Capture the cell that displays the provided text and extract its (X, Y) central coordinate. 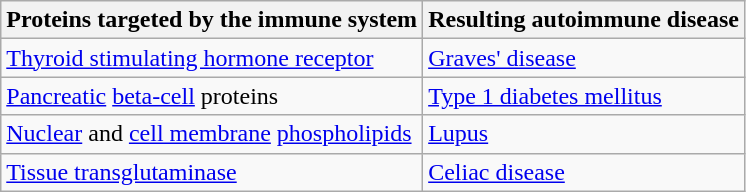
Graves' disease (584, 58)
Type 1 diabetes mellitus (584, 96)
Celiac disease (584, 172)
Lupus (584, 134)
Thyroid stimulating hormone receptor (212, 58)
Resulting autoimmune disease (584, 20)
Nuclear and cell membrane phospholipids (212, 134)
Tissue transglutaminase (212, 172)
Pancreatic beta-cell proteins (212, 96)
Proteins targeted by the immune system (212, 20)
